Search for the cell housing the specified text and yield its (X, Y) center coordinate. 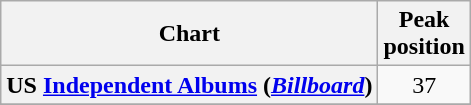
US Independent Albums (Billboard) (190, 85)
Peakposition (424, 34)
Chart (190, 34)
37 (424, 85)
